Find where the given text appears and provide that cell's center as [x, y] coordinate. 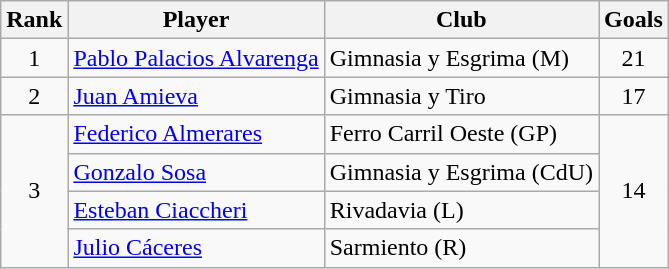
Club [461, 20]
Pablo Palacios Alvarenga [196, 58]
2 [34, 96]
3 [34, 191]
Player [196, 20]
Ferro Carril Oeste (GP) [461, 134]
Julio Cáceres [196, 248]
Goals [634, 20]
Sarmiento (R) [461, 248]
Rank [34, 20]
1 [34, 58]
Gimnasia y Esgrima (CdU) [461, 172]
Gonzalo Sosa [196, 172]
17 [634, 96]
21 [634, 58]
Gimnasia y Tiro [461, 96]
Rivadavia (L) [461, 210]
Gimnasia y Esgrima (M) [461, 58]
Esteban Ciaccheri [196, 210]
14 [634, 191]
Juan Amieva [196, 96]
Federico Almerares [196, 134]
